Detect which cell encompasses the target text, then output its [x, y] center coordinate. 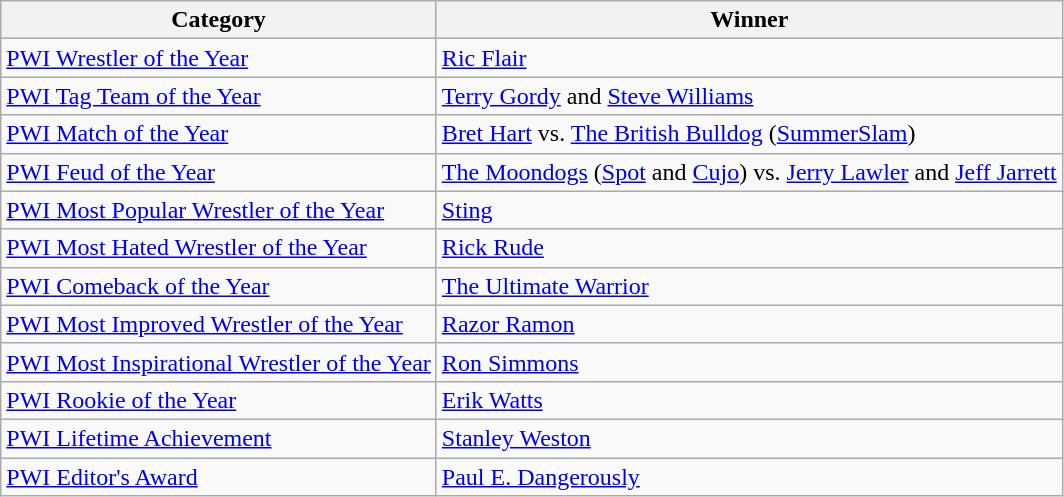
Paul E. Dangerously [749, 477]
Terry Gordy and Steve Williams [749, 96]
PWI Rookie of the Year [219, 400]
PWI Most Popular Wrestler of the Year [219, 210]
PWI Most Hated Wrestler of the Year [219, 248]
Stanley Weston [749, 438]
Sting [749, 210]
Ric Flair [749, 58]
Winner [749, 20]
Bret Hart vs. The British Bulldog (SummerSlam) [749, 134]
Ron Simmons [749, 362]
PWI Wrestler of the Year [219, 58]
PWI Most Improved Wrestler of the Year [219, 324]
Rick Rude [749, 248]
PWI Match of the Year [219, 134]
PWI Editor's Award [219, 477]
PWI Feud of the Year [219, 172]
Razor Ramon [749, 324]
PWI Tag Team of the Year [219, 96]
Erik Watts [749, 400]
The Moondogs (Spot and Cujo) vs. Jerry Lawler and Jeff Jarrett [749, 172]
PWI Comeback of the Year [219, 286]
PWI Most Inspirational Wrestler of the Year [219, 362]
The Ultimate Warrior [749, 286]
Category [219, 20]
PWI Lifetime Achievement [219, 438]
